Return the [X, Y] coordinate for the center point of the cell that contains the specified text.  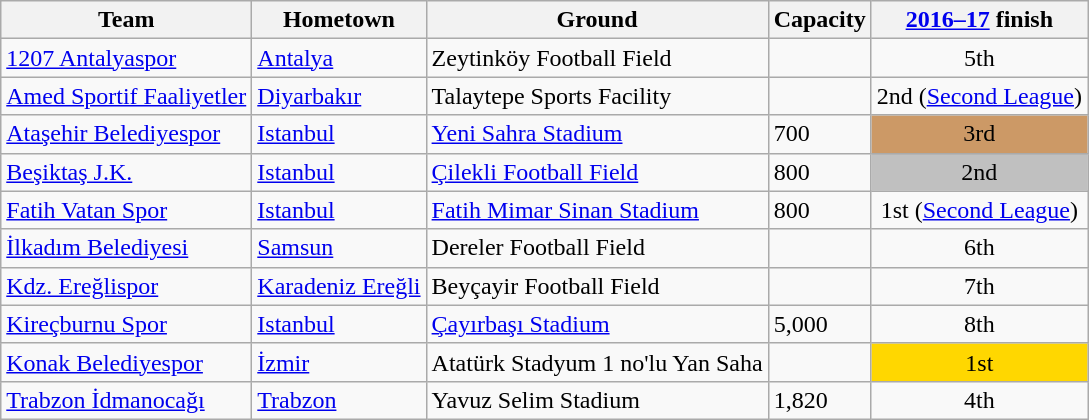
Beyçayir Football Field [597, 286]
Ataşehir Belediyespor [126, 134]
Fatih Mimar Sinan Stadium [597, 210]
Beşiktaş J.K. [126, 172]
Karadeniz Ereğli [339, 286]
Atatürk Stadyum 1 no'lu Yan Saha [597, 362]
4th [979, 400]
Konak Belediyespor [126, 362]
Amed Sportif Faaliyetler [126, 96]
Fatih Vatan Spor [126, 210]
8th [979, 324]
Kireçburnu Spor [126, 324]
7th [979, 286]
Samsun [339, 248]
Diyarbakır [339, 96]
Trabzon İdmanocağı [126, 400]
İzmir [339, 362]
700 [820, 134]
Capacity [820, 20]
6th [979, 248]
Team [126, 20]
1st (Second League) [979, 210]
Çayırbaşı Stadium [597, 324]
1st [979, 362]
1,820 [820, 400]
Çilekli Football Field [597, 172]
2016–17 finish [979, 20]
5th [979, 58]
3rd [979, 134]
2nd (Second League) [979, 96]
2nd [979, 172]
Antalya [339, 58]
Dereler Football Field [597, 248]
Hometown [339, 20]
Yeni Sahra Stadium [597, 134]
Ground [597, 20]
Trabzon [339, 400]
Talaytepe Sports Facility [597, 96]
5,000 [820, 324]
Yavuz Selim Stadium [597, 400]
İlkadım Belediyesi [126, 248]
Kdz. Ereğlispor [126, 286]
Zeytinköy Football Field [597, 58]
1207 Antalyaspor [126, 58]
